Search for the cell housing the specified text and yield its [X, Y] center coordinate. 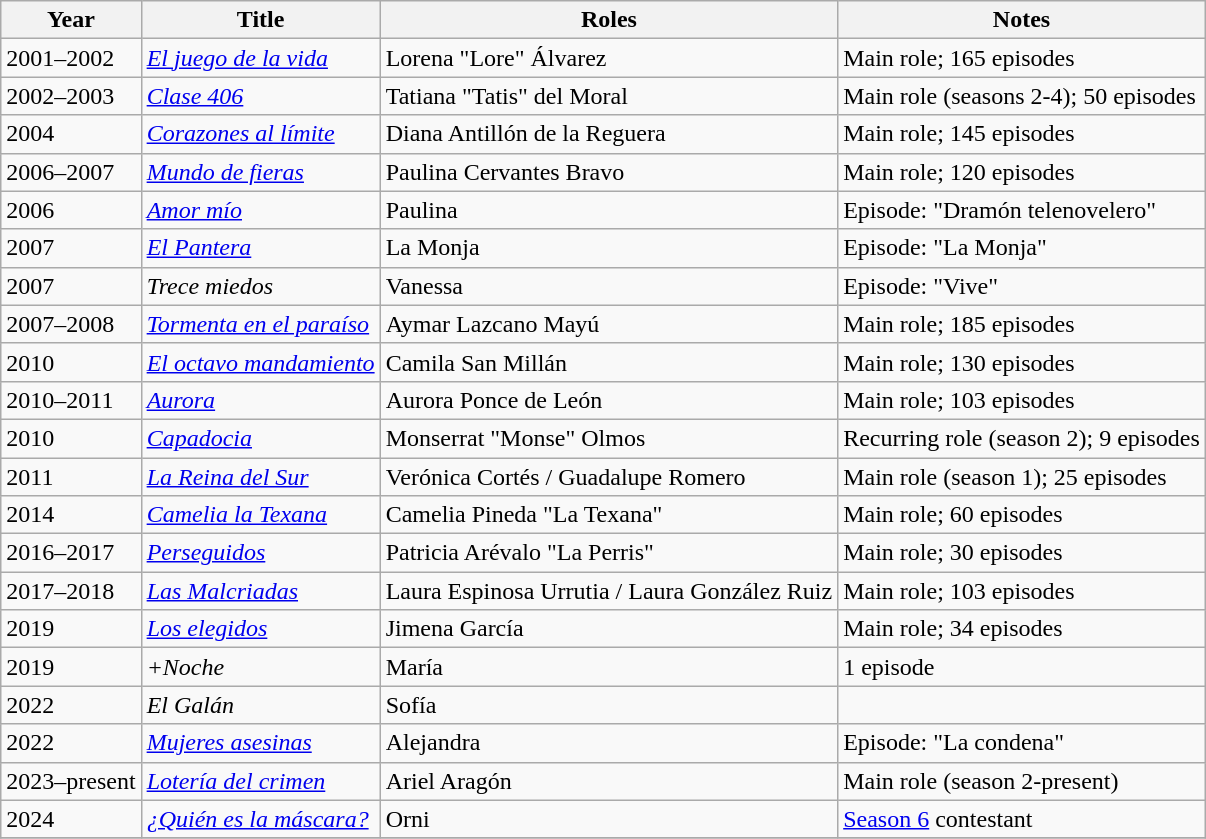
El juego de la vida [260, 58]
Main role; 145 episodes [1022, 134]
Aymar Lazcano Mayú [609, 324]
Mundo de fieras [260, 172]
2006–2007 [71, 172]
2004 [71, 134]
Ariel Aragón [609, 781]
El octavo mandamiento [260, 362]
Patricia Arévalo "La Perris" [609, 553]
La Monja [609, 248]
Main role (season 1); 25 episodes [1022, 477]
Verónica Cortés / Guadalupe Romero [609, 477]
Orni [609, 819]
Title [260, 20]
2010–2011 [71, 400]
Tormenta en el paraíso [260, 324]
Paulina Cervantes Bravo [609, 172]
El Pantera [260, 248]
Season 6 contestant [1022, 819]
Laura Espinosa Urrutia / Laura González Ruiz [609, 591]
Episode: "Vive" [1022, 286]
Monserrat "Monse" Olmos [609, 438]
Amor mío [260, 210]
Main role; 60 episodes [1022, 515]
Year [71, 20]
Vanessa [609, 286]
2017–2018 [71, 591]
La Reina del Sur [260, 477]
Camila San Millán [609, 362]
Los elegidos [260, 629]
María [609, 667]
Episode: "La condena" [1022, 743]
Roles [609, 20]
Tatiana "Tatis" del Moral [609, 96]
Main role (seasons 2-4); 50 episodes [1022, 96]
Episode: "La Monja" [1022, 248]
Episode: "Dramón telenovelero" [1022, 210]
Camelia la Texana [260, 515]
2023–present [71, 781]
Aurora [260, 400]
Notes [1022, 20]
Aurora Ponce de León [609, 400]
Alejandra [609, 743]
Main role; 130 episodes [1022, 362]
Main role; 30 episodes [1022, 553]
2016–2017 [71, 553]
Clase 406 [260, 96]
2011 [71, 477]
Sofía [609, 705]
2014 [71, 515]
Las Malcriadas [260, 591]
Main role (season 2-present) [1022, 781]
+Noche [260, 667]
Main role; 120 episodes [1022, 172]
2024 [71, 819]
Camelia Pineda "La Texana" [609, 515]
2002–2003 [71, 96]
Main role; 34 episodes [1022, 629]
Mujeres asesinas [260, 743]
Lotería del crimen [260, 781]
Trece miedos [260, 286]
Corazones al límite [260, 134]
Perseguidos [260, 553]
Main role; 165 episodes [1022, 58]
Main role; 185 episodes [1022, 324]
Recurring role (season 2); 9 episodes [1022, 438]
Diana Antillón de la Reguera [609, 134]
1 episode [1022, 667]
Capadocia [260, 438]
Lorena "Lore" Álvarez [609, 58]
2007–2008 [71, 324]
Jimena García [609, 629]
Paulina [609, 210]
2001–2002 [71, 58]
2006 [71, 210]
¿Quién es la máscara? [260, 819]
El Galán [260, 705]
